Locate the cell with the specified text and output its [x, y] center coordinate. 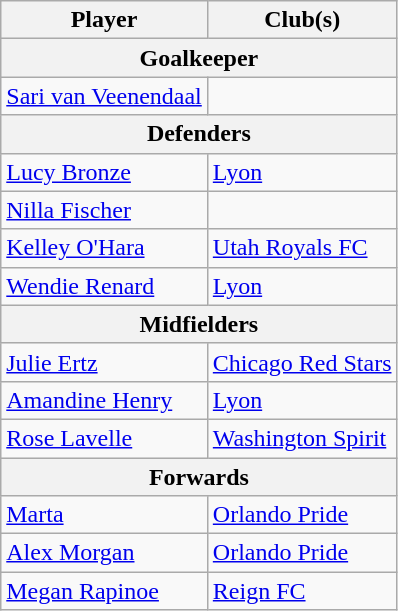
Utah Royals FC [302, 248]
Forwards [199, 477]
Washington Spirit [302, 438]
Player [104, 20]
Chicago Red Stars [302, 362]
Lucy Bronze [104, 172]
Defenders [199, 134]
Wendie Renard [104, 286]
Rose Lavelle [104, 438]
Nilla Fischer [104, 210]
Kelley O'Hara [104, 248]
Amandine Henry [104, 400]
Marta [104, 515]
Club(s) [302, 20]
Midfielders [199, 324]
Reign FC [302, 591]
Julie Ertz [104, 362]
Sari van Veenendaal [104, 96]
Goalkeeper [199, 58]
Alex Morgan [104, 553]
Megan Rapinoe [104, 591]
